Pinpoint the cell where the given text exists, returning its [x, y] midpoint coordinate. 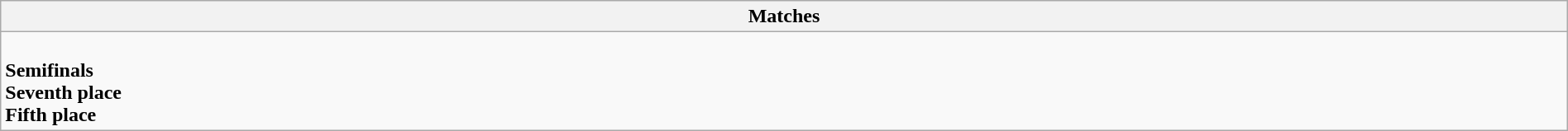
Semifinals Seventh place Fifth place [784, 81]
Matches [784, 16]
